Locate the cell with the specified text and output its [x, y] center coordinate. 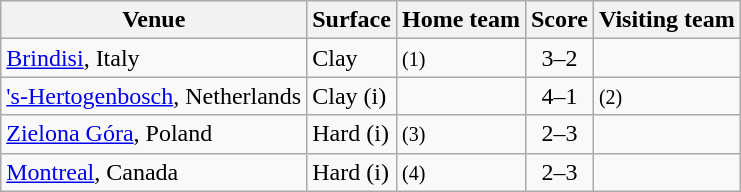
Surface [352, 20]
Zielona Góra, Poland [154, 134]
4–1 [559, 96]
Home team [460, 20]
Clay [352, 58]
's-Hertogenbosch, Netherlands [154, 96]
Montreal, Canada [154, 172]
(1) [460, 58]
Score [559, 20]
3–2 [559, 58]
(3) [460, 134]
Clay (i) [352, 96]
(4) [460, 172]
Brindisi, Italy [154, 58]
Visiting team [666, 20]
(2) [666, 96]
Venue [154, 20]
